Provide the [X, Y] coordinate of the cell's center where the given text is located.  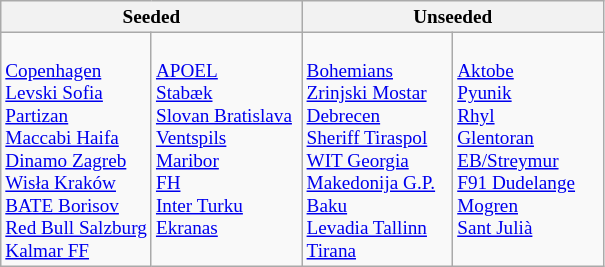
Aktobe Pyunik Rhyl Glentoran EB/Streymur F91 Dudelange Mogren Sant Julià [528, 149]
Copenhagen Levski Sofia Partizan Maccabi Haifa Dinamo Zagreb Wisła Kraków BATE Borisov Red Bull Salzburg Kalmar FF [76, 149]
Unseeded [452, 17]
Bohemians Zrinjski Mostar Debrecen Sheriff Tiraspol WIT Georgia Makedonija G.P. Baku Levadia Tallinn Tirana [378, 149]
APOEL Stabæk Slovan Bratislava Ventspils Maribor FH Inter Turku Ekranas [226, 149]
Seeded [152, 17]
